Find where the given text appears and provide that cell's center as (X, Y) coordinate. 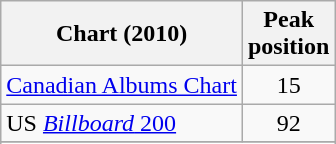
Peakposition (288, 34)
15 (288, 85)
US Billboard 200 (122, 123)
Chart (2010) (122, 34)
92 (288, 123)
Canadian Albums Chart (122, 85)
